Locate the cell with the specified text and output its (X, Y) center coordinate. 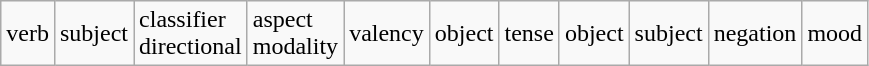
mood (835, 34)
tense (529, 34)
valency (387, 34)
aspectmodality (295, 34)
negation (755, 34)
verb (28, 34)
classifierdirectional (191, 34)
